Extract the [X, Y] coordinate from the center of the cell holding the provided text.  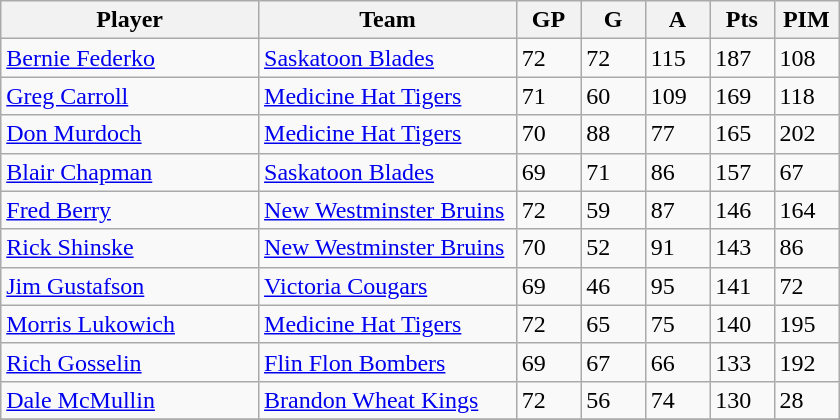
192 [806, 362]
G [613, 20]
Team [388, 20]
Greg Carroll [130, 96]
109 [677, 96]
Don Murdoch [130, 134]
108 [806, 58]
141 [742, 286]
Blair Chapman [130, 172]
195 [806, 324]
46 [613, 286]
77 [677, 134]
Brandon Wheat Kings [388, 400]
75 [677, 324]
202 [806, 134]
88 [613, 134]
59 [613, 210]
91 [677, 248]
28 [806, 400]
A [677, 20]
60 [613, 96]
87 [677, 210]
146 [742, 210]
65 [613, 324]
118 [806, 96]
Jim Gustafson [130, 286]
Rich Gosselin [130, 362]
Rick Shinske [130, 248]
Morris Lukowich [130, 324]
PIM [806, 20]
130 [742, 400]
165 [742, 134]
157 [742, 172]
Fred Berry [130, 210]
Dale McMullin [130, 400]
169 [742, 96]
Pts [742, 20]
140 [742, 324]
74 [677, 400]
187 [742, 58]
133 [742, 362]
164 [806, 210]
66 [677, 362]
56 [613, 400]
115 [677, 58]
52 [613, 248]
95 [677, 286]
143 [742, 248]
Victoria Cougars [388, 286]
Bernie Federko [130, 58]
GP [548, 20]
Player [130, 20]
Flin Flon Bombers [388, 362]
